Detect which cell encompasses the target text, then output its [X, Y] center coordinate. 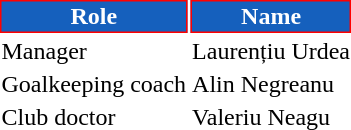
Role [94, 16]
Goalkeeping coach [94, 84]
Manager [94, 51]
